Scan for the cell matching the given text and deliver its (x, y) coordinate at center. 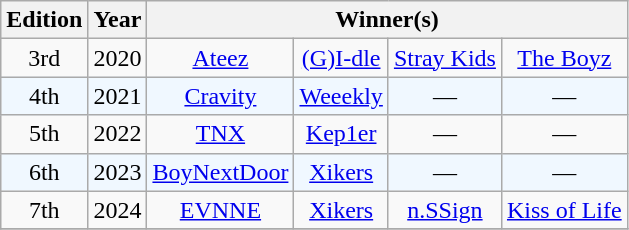
BoyNextDoor (220, 172)
7th (44, 210)
3rd (44, 58)
Stray Kids (444, 58)
n.SSign (444, 210)
Year (118, 20)
2024 (118, 210)
5th (44, 134)
Cravity (220, 96)
2023 (118, 172)
Winner(s) (387, 20)
EVNNE (220, 210)
The Boyz (564, 58)
Weeekly (341, 96)
Edition (44, 20)
2020 (118, 58)
4th (44, 96)
2021 (118, 96)
6th (44, 172)
Kep1er (341, 134)
(G)I-dle (341, 58)
Ateez (220, 58)
Kiss of Life (564, 210)
TNX (220, 134)
2022 (118, 134)
